Determine the (X, Y) coordinate at the center of the cell enclosing the given text.  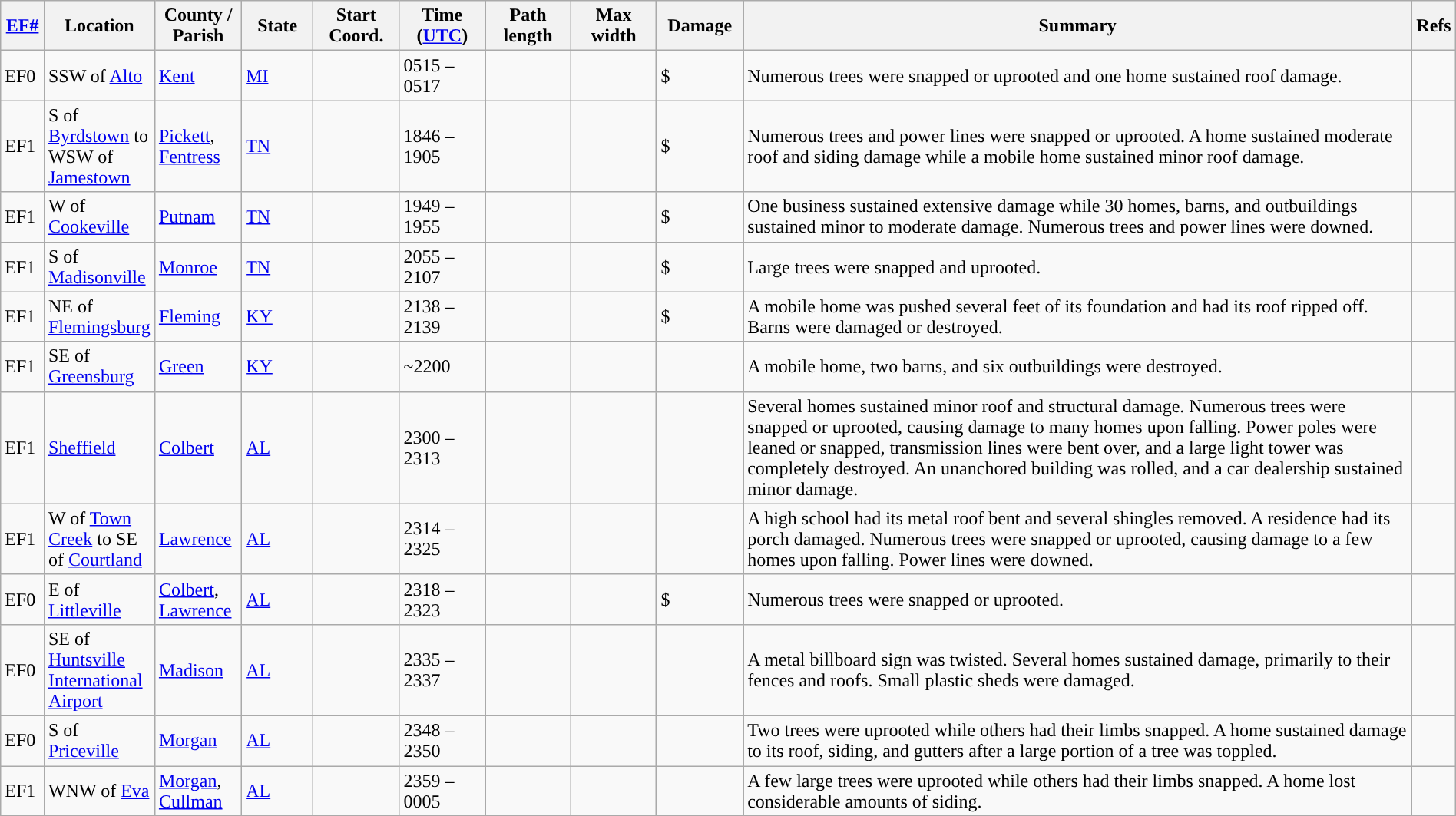
Pickett, Fentress (198, 146)
2318 – 2323 (442, 599)
Max width (613, 26)
Green (198, 367)
County / Parish (198, 26)
2335 – 2337 (442, 669)
Putnam (198, 216)
2300 – 2313 (442, 448)
Refs (1434, 26)
W of Cookeville (99, 216)
~2200 (442, 367)
NE of Flemingsburg (99, 316)
Morgan, Cullman (198, 791)
Morgan (198, 740)
Numerous trees were snapped or uprooted and one home sustained roof damage. (1078, 75)
EF# (23, 26)
MI (278, 75)
S of Byrdstown to WSW of Jamestown (99, 146)
S of Priceville (99, 740)
Damage (700, 26)
Sheffield (99, 448)
A metal billboard sign was twisted. Several homes sustained damage, primarily to their fences and roofs. Small plastic sheds were damaged. (1078, 669)
Large trees were snapped and uprooted. (1078, 267)
State (278, 26)
Colbert, Lawrence (198, 599)
2359 – 0005 (442, 791)
0515 – 0517 (442, 75)
2138 – 2139 (442, 316)
1846 – 1905 (442, 146)
Kent (198, 75)
SSW of Alto (99, 75)
Start Coord. (356, 26)
Fleming (198, 316)
Colbert (198, 448)
2348 – 2350 (442, 740)
SE of Greensburg (99, 367)
S of Madisonville (99, 267)
W of Town Creek to SE of Courtland (99, 539)
A mobile home, two barns, and six outbuildings were destroyed. (1078, 367)
Time (UTC) (442, 26)
SE of Huntsville International Airport (99, 669)
Location (99, 26)
A few large trees were uprooted while others had their limbs snapped. A home lost considerable amounts of siding. (1078, 791)
WNW of Eva (99, 791)
1949 – 1955 (442, 216)
Numerous trees were snapped or uprooted. (1078, 599)
Madison (198, 669)
Path length (528, 26)
2314 – 2325 (442, 539)
A mobile home was pushed several feet of its foundation and had its roof ripped off. Barns were damaged or destroyed. (1078, 316)
Lawrence (198, 539)
Monroe (198, 267)
E of Littleville (99, 599)
Summary (1078, 26)
2055 – 2107 (442, 267)
